Extract the (X, Y) coordinate from the center of the cell holding the provided text.  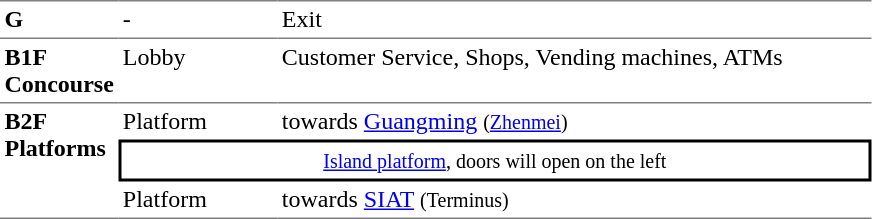
G (59, 19)
Platform (198, 122)
Exit (574, 19)
B1FConcourse (59, 71)
Customer Service, Shops, Vending machines, ATMs (574, 71)
towards Guangming (Zhenmei) (574, 122)
Lobby (198, 71)
Island platform, doors will open on the left (494, 161)
- (198, 19)
